For the text-containing cell, return its midpoint in [X, Y] coordinate format. 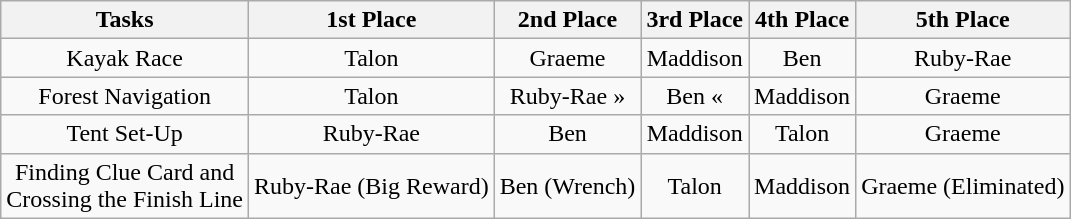
Graeme (Eliminated) [963, 186]
5th Place [963, 20]
1st Place [371, 20]
4th Place [802, 20]
Kayak Race [125, 58]
Ben (Wrench) [568, 186]
3rd Place [695, 20]
Tent Set-Up [125, 134]
2nd Place [568, 20]
Forest Navigation [125, 96]
Ruby-Rae (Big Reward) [371, 186]
Finding Clue Card and Crossing the Finish Line [125, 186]
Ruby-Rae » [568, 96]
Tasks [125, 20]
Ben « [695, 96]
